Search for the cell housing the specified text and yield its [x, y] center coordinate. 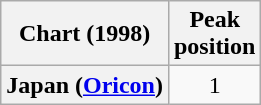
Japan (Oricon) [85, 85]
Peakposition [214, 34]
1 [214, 85]
Chart (1998) [85, 34]
